Detect which cell encompasses the target text, then output its (X, Y) center coordinate. 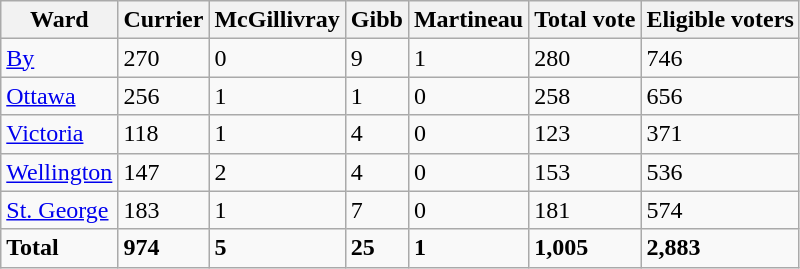
Wellington (60, 172)
123 (585, 134)
153 (585, 172)
258 (585, 96)
Currier (164, 20)
118 (164, 134)
974 (164, 248)
181 (585, 210)
By (60, 58)
270 (164, 58)
147 (164, 172)
5 (277, 248)
574 (720, 210)
Ward (60, 20)
9 (376, 58)
Victoria (60, 134)
1,005 (585, 248)
656 (720, 96)
2,883 (720, 248)
Ottawa (60, 96)
371 (720, 134)
Eligible voters (720, 20)
183 (164, 210)
536 (720, 172)
280 (585, 58)
256 (164, 96)
McGillivray (277, 20)
7 (376, 210)
2 (277, 172)
Gibb (376, 20)
Total (60, 248)
25 (376, 248)
St. George (60, 210)
Total vote (585, 20)
746 (720, 58)
Martineau (468, 20)
